Find where the given text appears and provide that cell's center as [x, y] coordinate. 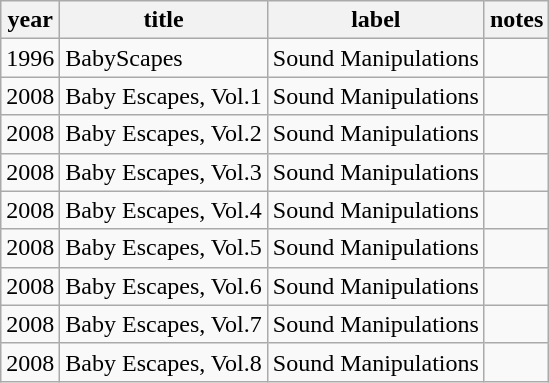
Baby Escapes, Vol.8 [164, 362]
year [30, 20]
Baby Escapes, Vol.7 [164, 324]
Baby Escapes, Vol.3 [164, 172]
Baby Escapes, Vol.4 [164, 210]
title [164, 20]
label [376, 20]
Baby Escapes, Vol.6 [164, 286]
1996 [30, 58]
Baby Escapes, Vol.2 [164, 134]
notes [516, 20]
Baby Escapes, Vol.5 [164, 248]
Baby Escapes, Vol.1 [164, 96]
BabyScapes [164, 58]
